Output the [x, y] coordinate of the center of the cell containing the given text.  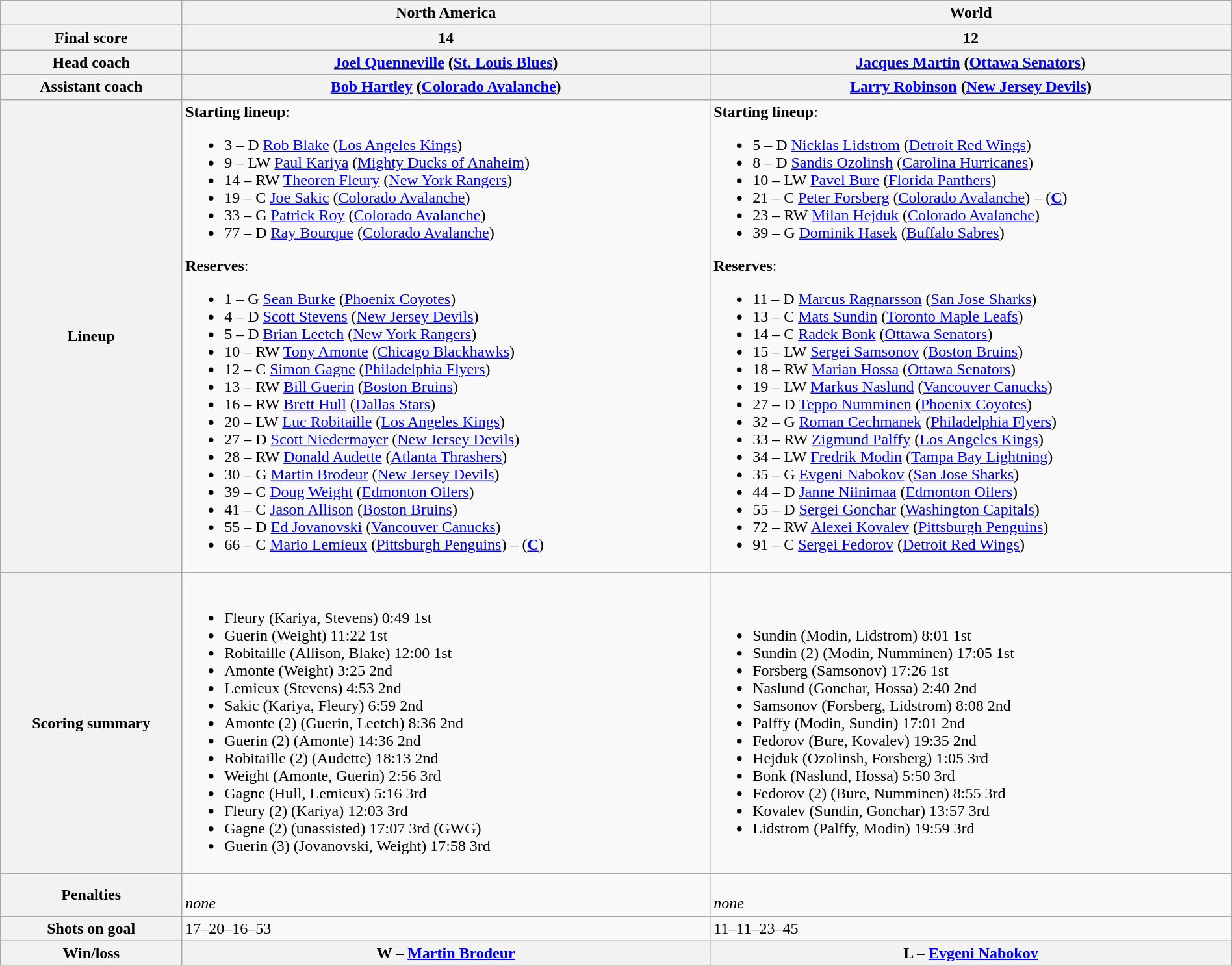
Larry Robinson (New Jersey Devils) [971, 87]
Scoring summary [91, 723]
Head coach [91, 62]
14 [446, 38]
11–11–23–45 [971, 928]
North America [446, 13]
Shots on goal [91, 928]
World [971, 13]
Lineup [91, 336]
Assistant coach [91, 87]
Bob Hartley (Colorado Avalanche) [446, 87]
12 [971, 38]
Win/loss [91, 953]
17–20–16–53 [446, 928]
Joel Quenneville (St. Louis Blues) [446, 62]
Final score [91, 38]
Jacques Martin (Ottawa Senators) [971, 62]
W – Martin Brodeur [446, 953]
Penalties [91, 895]
L – Evgeni Nabokov [971, 953]
